Search for the cell housing the specified text and yield its [X, Y] center coordinate. 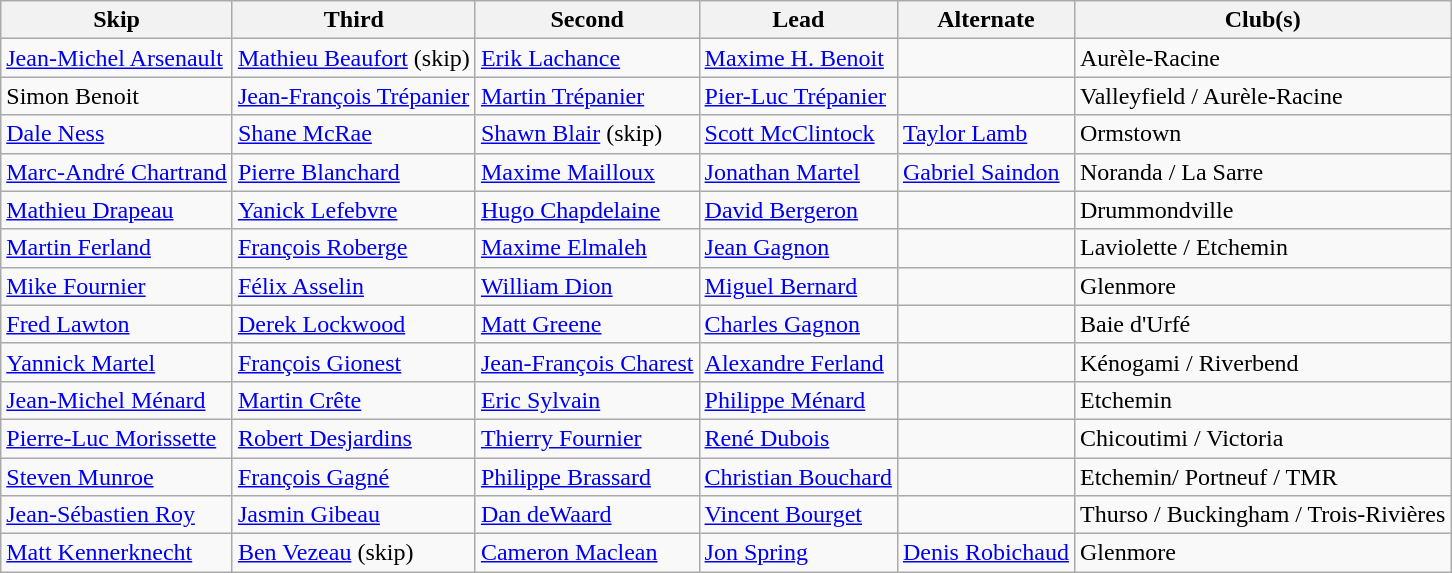
Baie d'Urfé [1262, 324]
Lead [798, 20]
Yannick Martel [117, 362]
Third [354, 20]
Mathieu Beaufort (skip) [354, 58]
Thierry Fournier [587, 438]
Thurso / Buckingham / Trois-Rivières [1262, 515]
Jasmin Gibeau [354, 515]
Pierre Blanchard [354, 172]
Taylor Lamb [986, 134]
Jean Gagnon [798, 248]
Philippe Ménard [798, 400]
Alternate [986, 20]
Robert Desjardins [354, 438]
Martin Trépanier [587, 96]
Eric Sylvain [587, 400]
Scott McClintock [798, 134]
William Dion [587, 286]
Charles Gagnon [798, 324]
Noranda / La Sarre [1262, 172]
Martin Crête [354, 400]
René Dubois [798, 438]
François Gagné [354, 477]
Derek Lockwood [354, 324]
Kénogami / Riverbend [1262, 362]
Dan deWaard [587, 515]
Drummondville [1262, 210]
Club(s) [1262, 20]
Philippe Brassard [587, 477]
Aurèle-Racine [1262, 58]
Jean-Sébastien Roy [117, 515]
Ormstown [1262, 134]
Vincent Bourget [798, 515]
Maxime H. Benoit [798, 58]
François Roberge [354, 248]
Hugo Chapdelaine [587, 210]
Christian Bouchard [798, 477]
Jean-François Charest [587, 362]
Jean-Michel Arsenault [117, 58]
Alexandre Ferland [798, 362]
Matt Kennerknecht [117, 553]
Gabriel Saindon [986, 172]
Steven Munroe [117, 477]
Shane McRae [354, 134]
Jon Spring [798, 553]
Mathieu Drapeau [117, 210]
Simon Benoit [117, 96]
David Bergeron [798, 210]
Ben Vezeau (skip) [354, 553]
Skip [117, 20]
Dale Ness [117, 134]
Jonathan Martel [798, 172]
François Gionest [354, 362]
Jean-François Trépanier [354, 96]
Martin Ferland [117, 248]
Matt Greene [587, 324]
Yanick Lefebvre [354, 210]
Miguel Bernard [798, 286]
Pier-Luc Trépanier [798, 96]
Fred Lawton [117, 324]
Félix Asselin [354, 286]
Etchemin [1262, 400]
Second [587, 20]
Valleyfield / Aurèle-Racine [1262, 96]
Jean-Michel Ménard [117, 400]
Cameron Maclean [587, 553]
Shawn Blair (skip) [587, 134]
Chicoutimi / Victoria [1262, 438]
Denis Robichaud [986, 553]
Mike Fournier [117, 286]
Maxime Elmaleh [587, 248]
Etchemin/ Portneuf / TMR [1262, 477]
Pierre-Luc Morissette [117, 438]
Laviolette / Etchemin [1262, 248]
Marc-André Chartrand [117, 172]
Maxime Mailloux [587, 172]
Erik Lachance [587, 58]
